Locate the cell with the specified text and output its (X, Y) center coordinate. 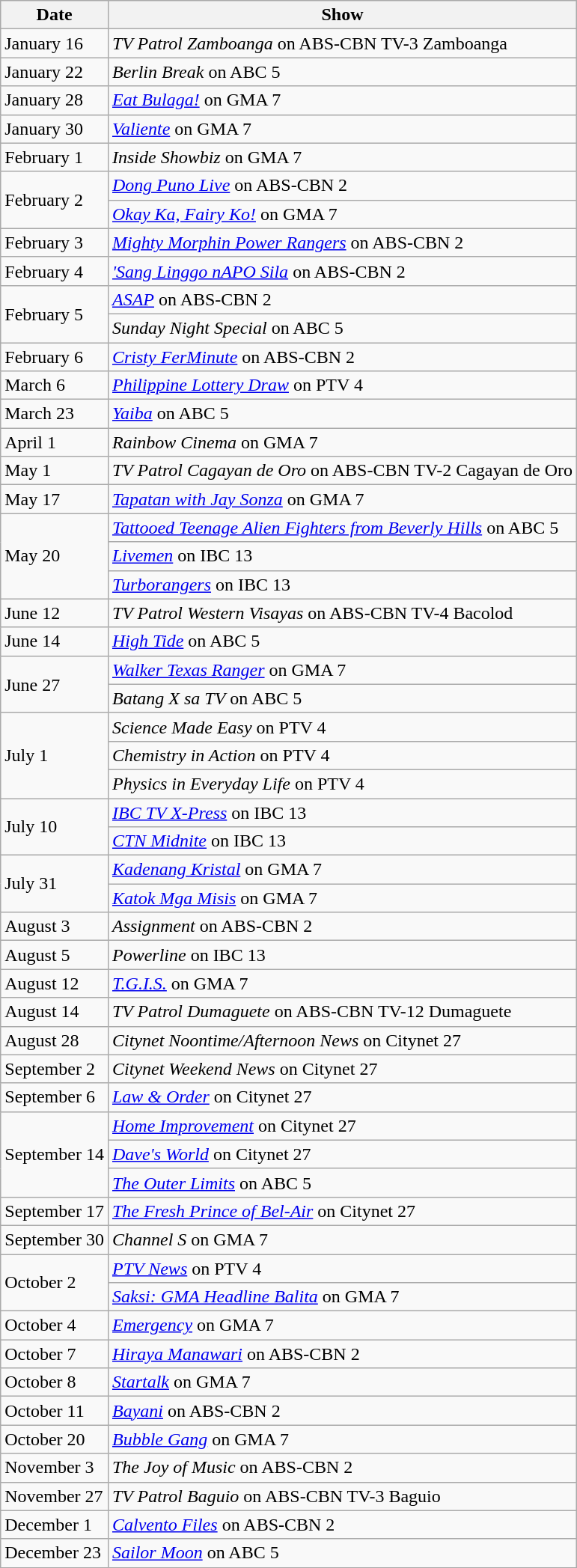
January 30 (55, 129)
TV Patrol Dumaguete on ABS-CBN TV-12 Dumaguete (342, 1012)
July 1 (55, 755)
October 2 (55, 1283)
Law & Order on Citynet 27 (342, 1097)
Berlin Break on ABC 5 (342, 72)
TV Patrol Zamboanga on ABS-CBN TV-3 Zamboanga (342, 43)
Science Made Easy on PTV 4 (342, 727)
Startalk on GMA 7 (342, 1382)
Citynet Noontime/Afternoon News on Citynet 27 (342, 1040)
Turborangers on IBC 13 (342, 585)
Rainbow Cinema on GMA 7 (342, 442)
Bubble Gang on GMA 7 (342, 1439)
Yaiba on ABC 5 (342, 414)
Tapatan with Jay Sonza on GMA 7 (342, 499)
Livemen on IBC 13 (342, 556)
Tattooed Teenage Alien Fighters from Beverly Hills on ABC 5 (342, 528)
PTV News on PTV 4 (342, 1269)
September 14 (55, 1154)
Inside Showbiz on GMA 7 (342, 157)
February 4 (55, 271)
TV Patrol Western Visayas on ABS-CBN TV-4 Bacolod (342, 613)
June 14 (55, 641)
CTN Midnite on IBC 13 (342, 841)
September 2 (55, 1069)
The Fresh Prince of Bel-Air on Citynet 27 (342, 1211)
Eat Bulaga! on GMA 7 (342, 100)
TV Patrol Baguio on ABS-CBN TV-3 Baguio (342, 1496)
May 20 (55, 556)
Date (55, 15)
Saksi: GMA Headline Balita on GMA 7 (342, 1297)
August 5 (55, 955)
February 1 (55, 157)
August 12 (55, 983)
Physics in Everyday Life on PTV 4 (342, 784)
Bayani on ABS-CBN 2 (342, 1411)
February 5 (55, 314)
July 31 (55, 884)
December 1 (55, 1525)
Valiente on GMA 7 (342, 129)
Sunday Night Special on ABC 5 (342, 328)
Powerline on IBC 13 (342, 955)
TV Patrol Cagayan de Oro on ABS-CBN TV-2 Cagayan de Oro (342, 471)
March 23 (55, 414)
June 12 (55, 613)
Dave's World on Citynet 27 (342, 1154)
July 10 (55, 826)
Citynet Weekend News on Citynet 27 (342, 1069)
May 1 (55, 471)
October 11 (55, 1411)
Assignment on ABS-CBN 2 (342, 927)
November 27 (55, 1496)
Calvento Files on ABS-CBN 2 (342, 1525)
February 2 (55, 200)
February 3 (55, 242)
September 6 (55, 1097)
January 22 (55, 72)
The Outer Limits on ABC 5 (342, 1183)
May 17 (55, 499)
October 7 (55, 1354)
Emergency on GMA 7 (342, 1326)
T.G.I.S. on GMA 7 (342, 983)
IBC TV X-Press on IBC 13 (342, 812)
September 30 (55, 1239)
Okay Ka, Fairy Ko! on GMA 7 (342, 214)
Channel S on GMA 7 (342, 1239)
February 6 (55, 357)
August 28 (55, 1040)
Cristy FerMinute on ABS-CBN 2 (342, 357)
Dong Puno Live on ABS-CBN 2 (342, 186)
Hiraya Manawari on ABS-CBN 2 (342, 1354)
October 20 (55, 1439)
January 28 (55, 100)
Batang X sa TV on ABC 5 (342, 698)
High Tide on ABC 5 (342, 641)
Walker Texas Ranger on GMA 7 (342, 670)
Katok Mga Misis on GMA 7 (342, 898)
Mighty Morphin Power Rangers on ABS-CBN 2 (342, 242)
The Joy of Music on ABS-CBN 2 (342, 1468)
Chemistry in Action on PTV 4 (342, 755)
December 23 (55, 1553)
Show (342, 15)
ASAP on ABS-CBN 2 (342, 299)
Sailor Moon on ABC 5 (342, 1553)
November 3 (55, 1468)
October 8 (55, 1382)
August 3 (55, 927)
Home Improvement on Citynet 27 (342, 1126)
August 14 (55, 1012)
'Sang Linggo nAPO Sila on ABS-CBN 2 (342, 271)
September 17 (55, 1211)
October 4 (55, 1326)
March 6 (55, 385)
Kadenang Kristal on GMA 7 (342, 870)
Philippine Lottery Draw on PTV 4 (342, 385)
June 27 (55, 684)
January 16 (55, 43)
April 1 (55, 442)
